Scan for the cell matching the given text and deliver its (X, Y) coordinate at center. 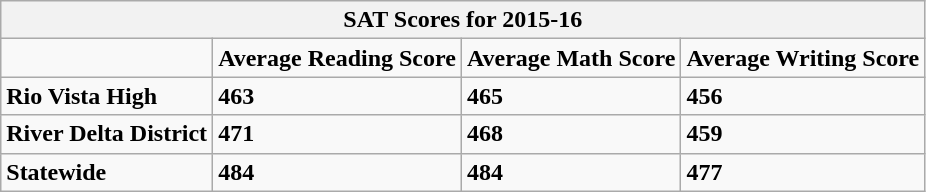
SAT Scores for 2015-16 (463, 20)
468 (570, 134)
River Delta District (107, 134)
Average Math Score (570, 58)
465 (570, 96)
477 (803, 172)
471 (338, 134)
Average Writing Score (803, 58)
456 (803, 96)
Statewide (107, 172)
Average Reading Score (338, 58)
463 (338, 96)
459 (803, 134)
Rio Vista High (107, 96)
